Scan for the cell matching the given text and deliver its [X, Y] coordinate at center. 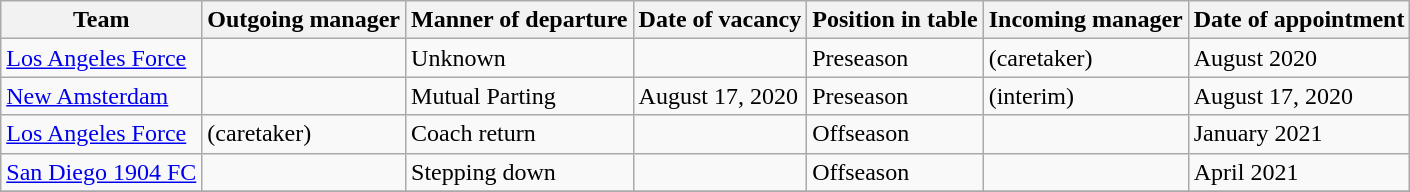
Date of vacancy [720, 20]
Stepping down [520, 172]
(interim) [1086, 96]
Coach return [520, 134]
Unknown [520, 58]
Manner of departure [520, 20]
New Amsterdam [102, 96]
Incoming manager [1086, 20]
Mutual Parting [520, 96]
April 2021 [1299, 172]
January 2021 [1299, 134]
Date of appointment [1299, 20]
Outgoing manager [304, 20]
Position in table [895, 20]
Team [102, 20]
August 2020 [1299, 58]
San Diego 1904 FC [102, 172]
